Extract the (x, y) coordinate from the center of the cell holding the provided text.  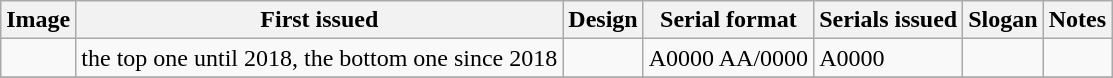
A0000 (888, 58)
the top one until 2018, the bottom one since 2018 (320, 58)
Image (38, 20)
Serials issued (888, 20)
First issued (320, 20)
Design (603, 20)
Notes (1077, 20)
Serial format (728, 20)
Slogan (1003, 20)
A0000 AA/0000 (728, 58)
